Return the [x, y] coordinate for the center point of the cell that contains the specified text.  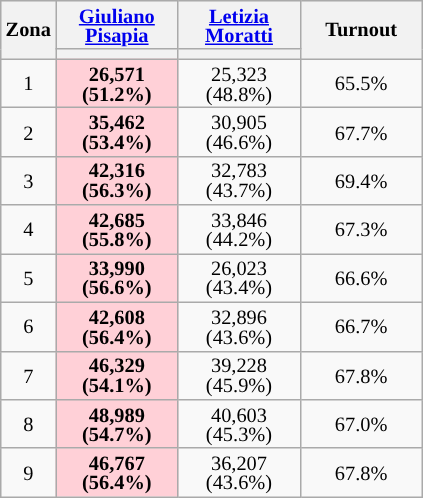
69.4% [361, 180]
67.7% [361, 132]
Turnout [361, 29]
36,207 (43.6%) [239, 472]
67.0% [361, 424]
6 [28, 326]
9 [28, 472]
26,571 (51.2%) [117, 84]
Letizia Moratti [239, 24]
3 [28, 180]
25,323 (48.8%) [239, 84]
46,767 (56.4%) [117, 472]
33,846 (44.2%) [239, 230]
66.7% [361, 326]
66.6% [361, 278]
5 [28, 278]
7 [28, 376]
65.5% [361, 84]
32,896 (43.6%) [239, 326]
42,685 (55.8%) [117, 230]
2 [28, 132]
67.3% [361, 230]
48,989 (54.7%) [117, 424]
4 [28, 230]
42,316 (56.3%) [117, 180]
32,783 (43.7%) [239, 180]
46,329 (54.1%) [117, 376]
1 [28, 84]
42,608 (56.4%) [117, 326]
33,990 (56.6%) [117, 278]
8 [28, 424]
35,462 (53.4%) [117, 132]
40,603 (45.3%) [239, 424]
Zona [28, 29]
39,228 (45.9%) [239, 376]
30,905 (46.6%) [239, 132]
26,023 (43.4%) [239, 278]
Giuliano Pisapia [117, 24]
